Find where the given text appears and provide that cell's center as (x, y) coordinate. 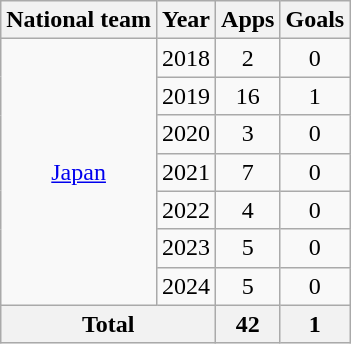
2022 (186, 210)
42 (248, 324)
Year (186, 20)
Goals (315, 20)
4 (248, 210)
Japan (79, 172)
2019 (186, 96)
2020 (186, 134)
2 (248, 58)
2023 (186, 248)
2024 (186, 286)
Total (108, 324)
2018 (186, 58)
2021 (186, 172)
National team (79, 20)
7 (248, 172)
3 (248, 134)
Apps (248, 20)
16 (248, 96)
